Extract the (X, Y) coordinate from the center of the cell holding the provided text.  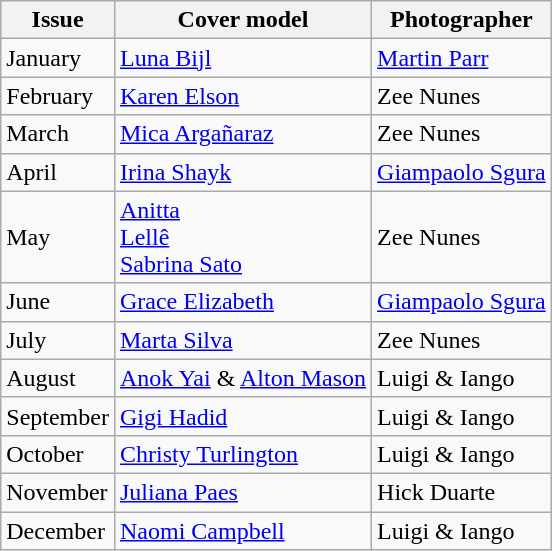
September (58, 416)
Mica Argañaraz (242, 134)
Gigi Hadid (242, 416)
December (58, 531)
Karen Elson (242, 96)
Marta Silva (242, 340)
AnittaLellêSabrina Sato (242, 237)
Naomi Campbell (242, 531)
March (58, 134)
Luna Bijl (242, 58)
Hick Duarte (462, 492)
Christy Turlington (242, 454)
October (58, 454)
Martin Parr (462, 58)
Irina Shayk (242, 172)
May (58, 237)
November (58, 492)
Issue (58, 20)
January (58, 58)
Cover model (242, 20)
June (58, 302)
February (58, 96)
Anok Yai & Alton Mason (242, 378)
July (58, 340)
April (58, 172)
Photographer (462, 20)
Juliana Paes (242, 492)
Grace Elizabeth (242, 302)
August (58, 378)
